Scan for the cell matching the given text and deliver its (x, y) coordinate at center. 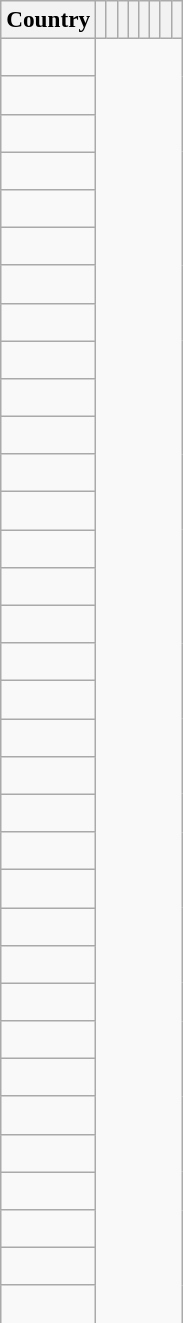
Country (48, 19)
